Return [x, y] of the center of cell containing provided text 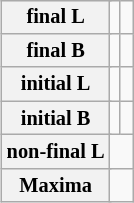
initial B [56, 118]
final L [56, 17]
final B [56, 51]
initial L [56, 84]
non-final L [56, 152]
Maxima [56, 185]
